Extract the [X, Y] coordinate from the center of the cell holding the provided text.  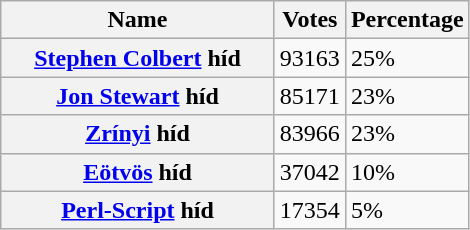
Stephen Colbert híd [138, 58]
17354 [310, 210]
10% [407, 172]
Name [138, 20]
25% [407, 58]
Votes [310, 20]
85171 [310, 96]
37042 [310, 172]
Percentage [407, 20]
83966 [310, 134]
Eötvös híd [138, 172]
93163 [310, 58]
5% [407, 210]
Zrínyi híd [138, 134]
Perl-Script híd [138, 210]
Jon Stewart híd [138, 96]
